Capture the cell that displays the provided text and extract its [X, Y] central coordinate. 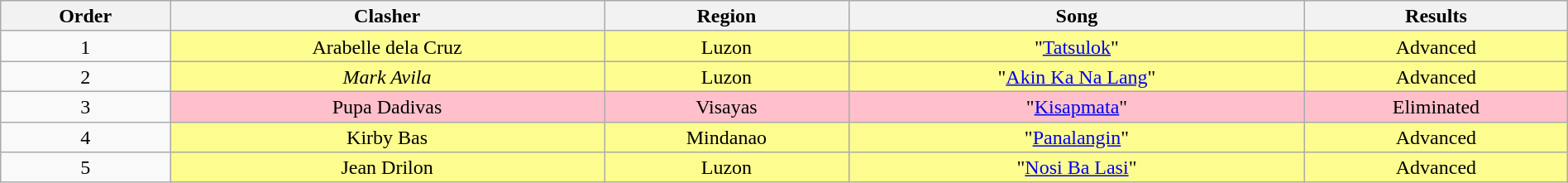
"Panalangin" [1077, 137]
"Akin Ka Na Lang" [1077, 76]
Visayas [727, 106]
Jean Drilon [387, 167]
Region [727, 17]
Results [1437, 17]
"Tatsulok" [1077, 46]
Kirby Bas [387, 137]
3 [86, 106]
5 [86, 167]
Order [86, 17]
Clasher [387, 17]
"Nosi Ba Lasi" [1077, 167]
1 [86, 46]
2 [86, 76]
Arabelle dela Cruz [387, 46]
"Kisapmata" [1077, 106]
Song [1077, 17]
Mark Avila [387, 76]
4 [86, 137]
Pupa Dadivas [387, 106]
Eliminated [1437, 106]
Mindanao [727, 137]
